Determine the [X, Y] coordinate at the center of the cell enclosing the given text.  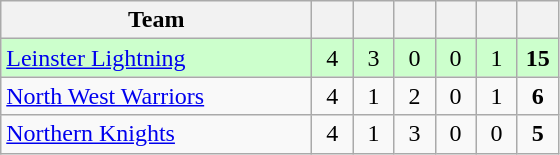
2 [414, 96]
Leinster Lightning [156, 58]
5 [538, 134]
6 [538, 96]
15 [538, 58]
Team [156, 20]
Northern Knights [156, 134]
North West Warriors [156, 96]
